Identify which cell holds the provided text, then report its (X, Y) central coordinate. 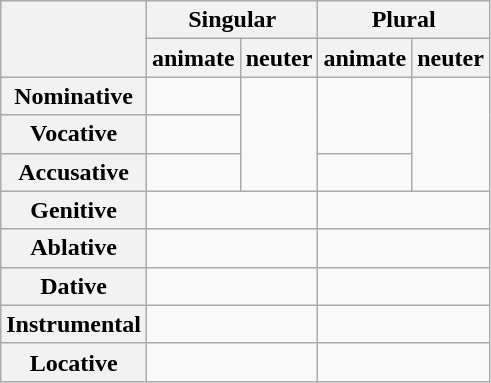
Instrumental (74, 324)
Vocative (74, 134)
Locative (74, 362)
Plural (404, 20)
Singular (232, 20)
Nominative (74, 96)
Genitive (74, 210)
Accusative (74, 172)
Ablative (74, 248)
Dative (74, 286)
